Extract the [X, Y] coordinate from the center of the cell holding the provided text.  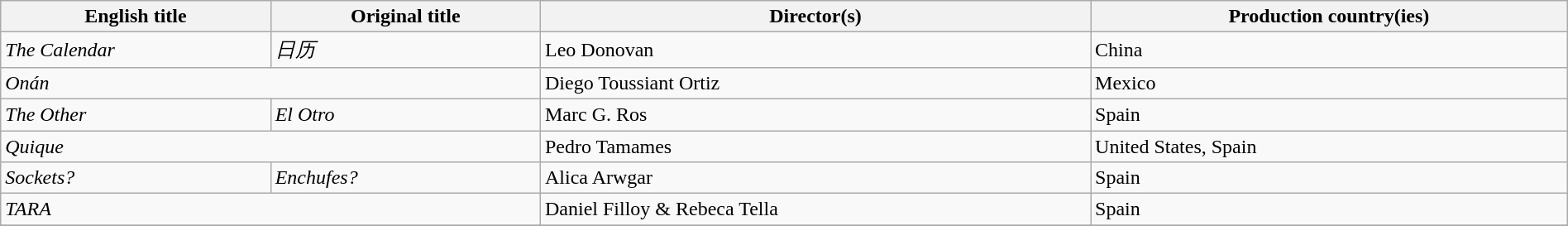
日历 [405, 50]
Leo Donovan [815, 50]
Director(s) [815, 17]
Quique [271, 147]
Original title [405, 17]
China [1330, 50]
The Other [136, 114]
The Calendar [136, 50]
United States, Spain [1330, 147]
Diego Toussiant Ortiz [815, 83]
Onán [271, 83]
Pedro Tamames [815, 147]
Sockets? [136, 178]
TARA [271, 209]
English title [136, 17]
Marc G. Ros [815, 114]
El Otro [405, 114]
Enchufes? [405, 178]
Mexico [1330, 83]
Alica Arwgar [815, 178]
Daniel Filloy & Rebeca Tella [815, 209]
Production country(ies) [1330, 17]
